Extract the [X, Y] coordinate from the center of the cell holding the provided text.  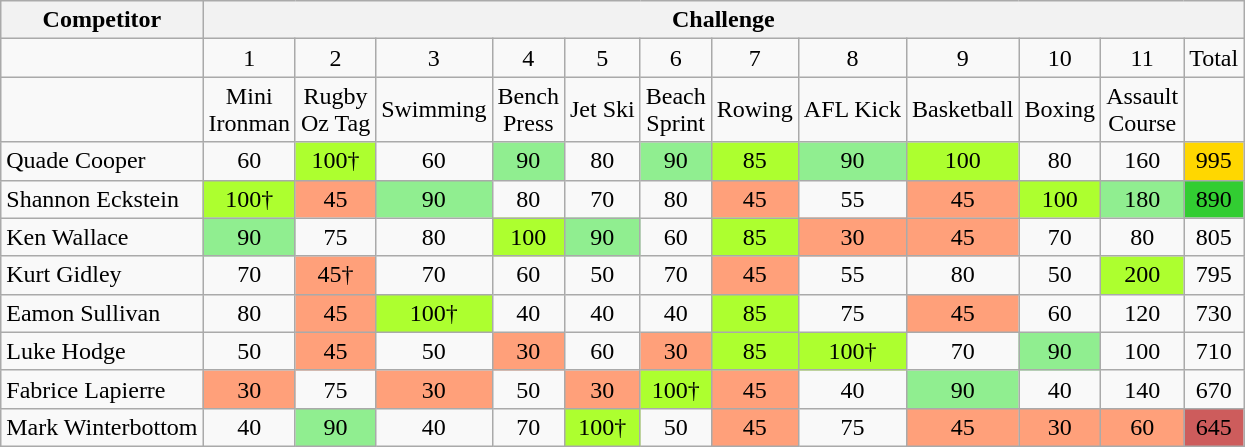
2 [335, 58]
BeachSprint [676, 110]
645 [1214, 427]
Shannon Eckstein [102, 199]
AFL Kick [852, 110]
Swimming [434, 110]
4 [528, 58]
Mark Winterbottom [102, 427]
1 [249, 58]
7 [754, 58]
AssaultCourse [1142, 110]
180 [1142, 199]
3 [434, 58]
8 [852, 58]
Competitor [102, 20]
890 [1214, 199]
Luke Hodge [102, 351]
160 [1142, 161]
Boxing [1060, 110]
120 [1142, 313]
Total [1214, 58]
45† [335, 275]
10 [1060, 58]
11 [1142, 58]
BenchPress [528, 110]
5 [602, 58]
Basketball [962, 110]
140 [1142, 389]
Fabrice Lapierre [102, 389]
795 [1214, 275]
Ken Wallace [102, 237]
RugbyOz Tag [335, 110]
Challenge [724, 20]
Kurt Gidley [102, 275]
9 [962, 58]
Jet Ski [602, 110]
Eamon Sullivan [102, 313]
200 [1142, 275]
670 [1214, 389]
6 [676, 58]
Rowing [754, 110]
995 [1214, 161]
805 [1214, 237]
710 [1214, 351]
730 [1214, 313]
Quade Cooper [102, 161]
MiniIronman [249, 110]
